For the text-containing cell, return its midpoint in (X, Y) coordinate format. 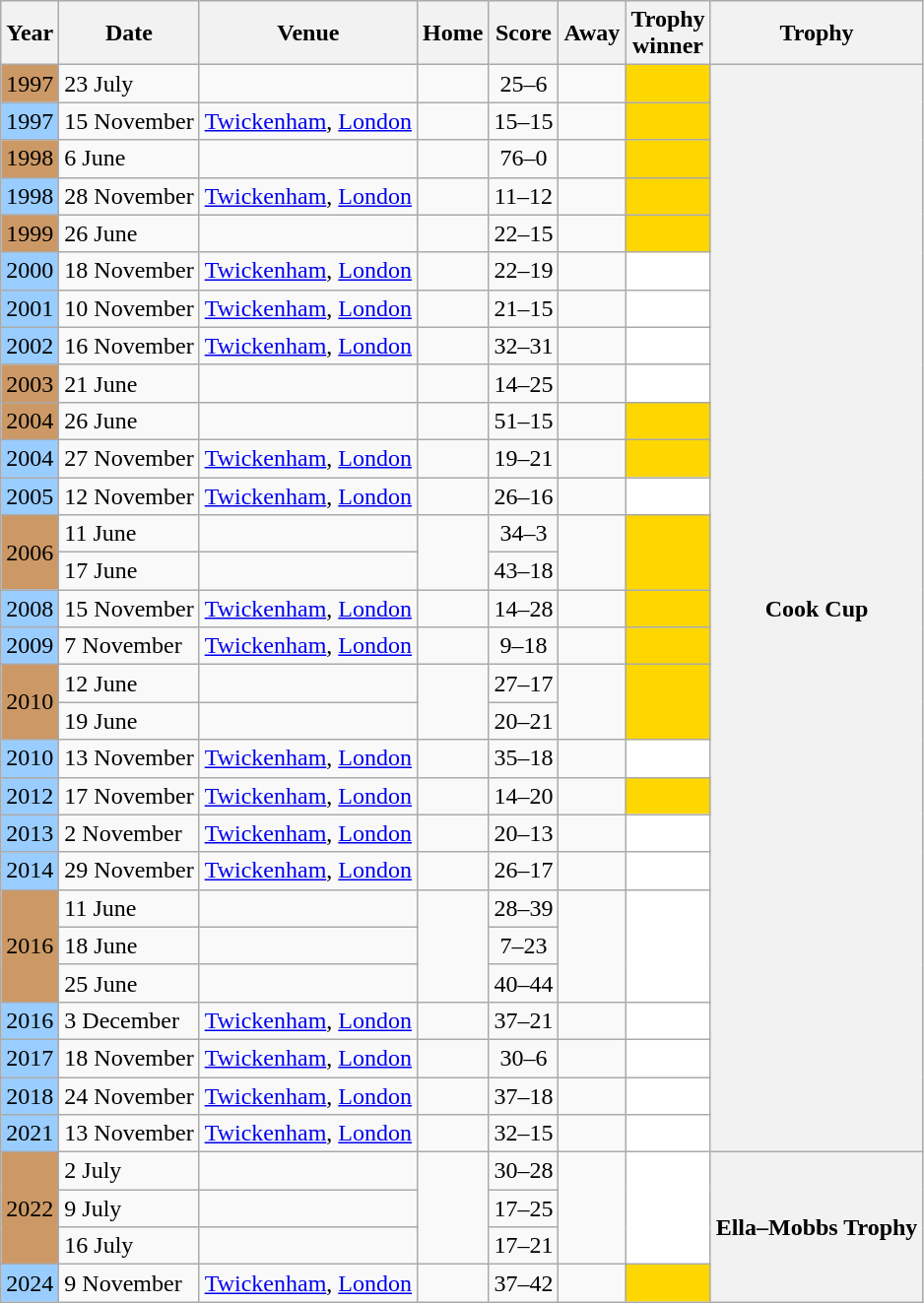
28 November (129, 196)
2006 (30, 553)
14–28 (524, 609)
12 June (129, 684)
34–3 (524, 534)
26–16 (524, 495)
32–15 (524, 1134)
24 November (129, 1096)
37–42 (524, 1283)
Score (524, 33)
21–15 (524, 308)
25–6 (524, 84)
37–21 (524, 1020)
40–44 (524, 983)
10 November (129, 308)
2018 (30, 1096)
2013 (30, 833)
1999 (30, 233)
Year (30, 33)
9–18 (524, 646)
2021 (30, 1134)
2003 (30, 383)
21 June (129, 383)
17 June (129, 571)
2001 (30, 308)
27 November (129, 458)
28–39 (524, 908)
16 November (129, 346)
2009 (30, 646)
Date (129, 33)
76–0 (524, 159)
2008 (30, 609)
2000 (30, 271)
30–6 (524, 1058)
Away (592, 33)
43–18 (524, 571)
Venue (307, 33)
22–15 (524, 233)
7 November (129, 646)
2022 (30, 1208)
16 July (129, 1246)
2024 (30, 1283)
35–18 (524, 758)
20–21 (524, 721)
30–28 (524, 1171)
25 June (129, 983)
2 July (129, 1171)
17–21 (524, 1246)
2005 (30, 495)
11–12 (524, 196)
14–20 (524, 796)
2014 (30, 871)
26–17 (524, 871)
18 June (129, 945)
7–23 (524, 945)
Trophy (817, 33)
9 July (129, 1208)
2 November (129, 833)
17–25 (524, 1208)
2012 (30, 796)
Trophywinner (668, 33)
19–21 (524, 458)
23 July (129, 84)
22–19 (524, 271)
29 November (129, 871)
2002 (30, 346)
3 December (129, 1020)
37–18 (524, 1096)
20–13 (524, 833)
51–15 (524, 421)
2017 (30, 1058)
12 November (129, 495)
6 June (129, 159)
17 November (129, 796)
14–25 (524, 383)
9 November (129, 1283)
Home (453, 33)
Ella–Mobbs Trophy (817, 1227)
Cook Cup (817, 609)
19 June (129, 721)
15–15 (524, 121)
32–31 (524, 346)
27–17 (524, 684)
